Detect which cell encompasses the target text, then output its [X, Y] center coordinate. 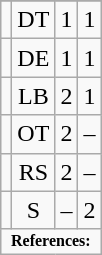
References: [51, 241]
S [34, 210]
DT [34, 20]
DE [34, 58]
RS [34, 172]
OT [34, 134]
LB [34, 96]
